For the text-containing cell, return its midpoint in (x, y) coordinate format. 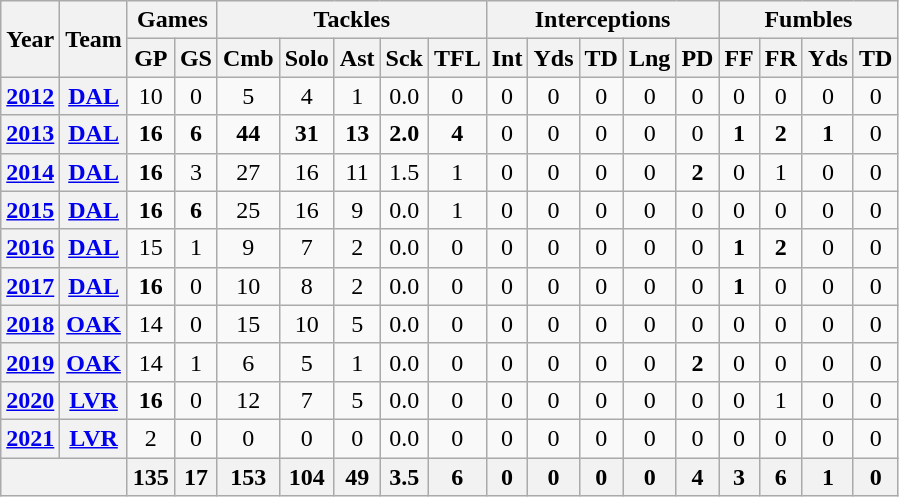
FF (739, 58)
2015 (30, 210)
135 (150, 477)
31 (306, 134)
2.0 (404, 134)
2016 (30, 248)
Cmb (248, 58)
2018 (30, 324)
Fumbles (808, 20)
2021 (30, 438)
Solo (306, 58)
GS (196, 58)
13 (357, 134)
Games (172, 20)
153 (248, 477)
49 (357, 477)
2019 (30, 362)
25 (248, 210)
2020 (30, 400)
2012 (30, 96)
FR (780, 58)
11 (357, 172)
Sck (404, 58)
Int (507, 58)
Ast (357, 58)
Year (30, 39)
3.5 (404, 477)
Team (94, 39)
17 (196, 477)
104 (306, 477)
Lng (649, 58)
27 (248, 172)
2017 (30, 286)
Interceptions (602, 20)
44 (248, 134)
Tackles (352, 20)
PD (698, 58)
8 (306, 286)
2013 (30, 134)
12 (248, 400)
GP (150, 58)
1.5 (404, 172)
TFL (457, 58)
2014 (30, 172)
